Output the [X, Y] coordinate of the center of the cell containing the given text.  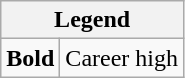
Legend [92, 20]
Bold [30, 58]
Career high [122, 58]
